Identify which cell holds the provided text, then report its [X, Y] central coordinate. 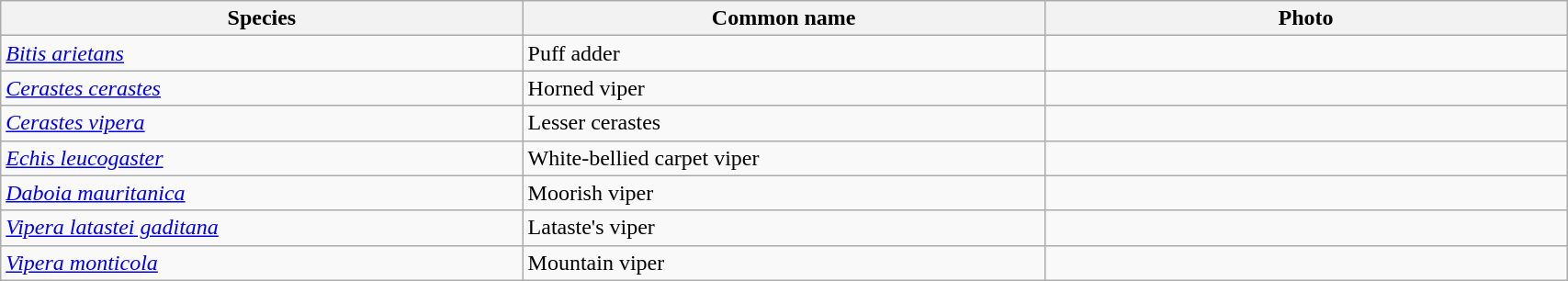
Species [262, 18]
Lesser cerastes [784, 123]
Bitis arietans [262, 53]
Common name [784, 18]
Daboia mauritanica [262, 193]
Echis leucogaster [262, 158]
Vipera monticola [262, 263]
Cerastes cerastes [262, 88]
Lataste's viper [784, 228]
Cerastes vipera [262, 123]
Vipera latastei gaditana [262, 228]
White-bellied carpet viper [784, 158]
Horned viper [784, 88]
Puff adder [784, 53]
Moorish viper [784, 193]
Photo [1305, 18]
Mountain viper [784, 263]
